Locate the cell with the specified text and output its (X, Y) center coordinate. 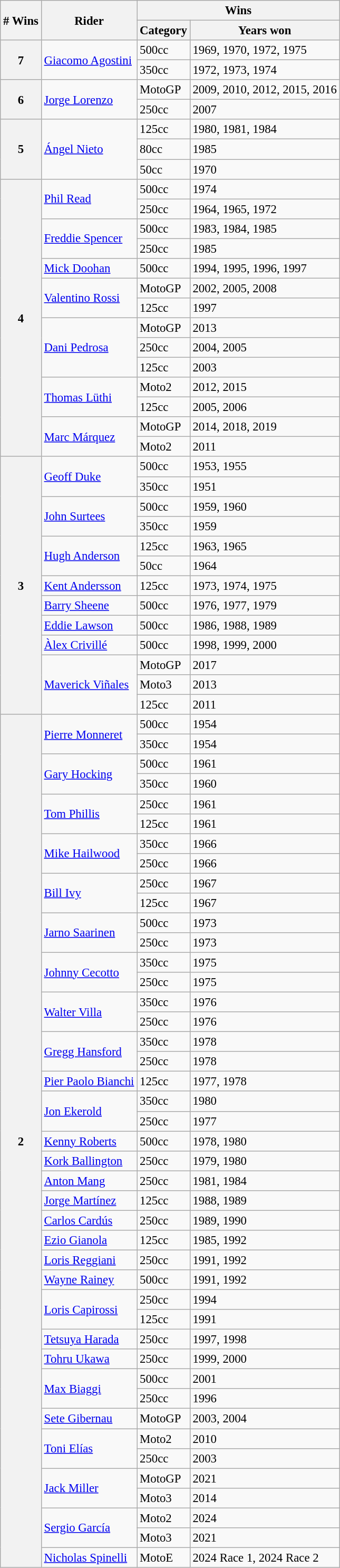
2012, 2015 (265, 387)
1988, 1989 (265, 1201)
1969, 1970, 1972, 1975 (265, 50)
Jarno Saarinen (89, 933)
Maverick Viñales (89, 685)
# Wins (21, 20)
6 (21, 99)
Pier Paolo Bianchi (89, 1082)
Anton Mang (89, 1181)
1985, 1992 (265, 1240)
Jon Ekerold (89, 1111)
Dani Pedrosa (89, 347)
2007 (265, 110)
1996 (265, 1399)
1998, 1999, 2000 (265, 645)
1960 (265, 784)
Years won (265, 31)
1972, 1973, 1974 (265, 70)
Jorge Martínez (89, 1201)
Marc Márquez (89, 437)
1981, 1984 (265, 1181)
Loris Capirossi (89, 1309)
5 (21, 149)
Freddie Spencer (89, 238)
1973, 1974, 1975 (265, 586)
Toni Elías (89, 1449)
2014 (265, 1498)
1976, 1977, 1979 (265, 606)
Barry Sheene (89, 606)
3 (21, 586)
2001 (265, 1379)
2 (21, 1141)
4 (21, 318)
Rider (89, 20)
Ezio Gianola (89, 1240)
Giacomo Agostini (89, 60)
1978, 1980 (265, 1141)
1980, 1981, 1984 (265, 129)
2003, 2004 (265, 1419)
Loris Reggiani (89, 1260)
Mick Doohan (89, 269)
John Surtees (89, 516)
Phil Read (89, 198)
2017 (265, 665)
Jack Miller (89, 1488)
1983, 1984, 1985 (265, 228)
1977, 1978 (265, 1082)
Geoff Duke (89, 477)
7 (21, 60)
Tom Phillis (89, 814)
80cc (163, 149)
Kent Andersson (89, 586)
Max Biaggi (89, 1389)
2005, 2006 (265, 407)
1997, 1998 (265, 1340)
1964, 1965, 1972 (265, 209)
Carlos Cardús (89, 1220)
Mike Hailwood (89, 854)
1980 (265, 1102)
Pierre Monneret (89, 734)
Sete Gibernau (89, 1419)
1994, 1995, 1996, 1997 (265, 269)
Ángel Nieto (89, 149)
1979, 1980 (265, 1161)
Kork Ballington (89, 1161)
Hugh Anderson (89, 556)
Gary Hocking (89, 775)
2024 Race 1, 2024 Race 2 (265, 1557)
Tohru Ukawa (89, 1359)
Nicholas Spinelli (89, 1557)
Thomas Lüthi (89, 397)
1991 (265, 1320)
Wayne Rainey (89, 1280)
1959, 1960 (265, 506)
2024 (265, 1518)
2009, 2010, 2012, 2015, 2016 (265, 90)
1953, 1955 (265, 467)
Walter Villa (89, 1012)
MotoE (163, 1557)
2010 (265, 1439)
Àlex Crivillé (89, 645)
Wins (238, 11)
2014, 2018, 2019 (265, 427)
1994 (265, 1300)
Valentino Rossi (89, 298)
1977 (265, 1121)
Category (163, 31)
1964 (265, 566)
2004, 2005 (265, 348)
1986, 1988, 1989 (265, 625)
1999, 2000 (265, 1359)
Sergio García (89, 1528)
1951 (265, 486)
Kenny Roberts (89, 1141)
Jorge Lorenzo (89, 99)
Tetsuya Harada (89, 1340)
Gregg Hansford (89, 1052)
1970 (265, 169)
1963, 1965 (265, 546)
1989, 1990 (265, 1220)
1974 (265, 189)
Bill Ivy (89, 893)
Johnny Cecotto (89, 972)
1959 (265, 526)
Eddie Lawson (89, 625)
2002, 2005, 2008 (265, 288)
1997 (265, 308)
